Pinpoint the cell where the given text exists, returning its [x, y] midpoint coordinate. 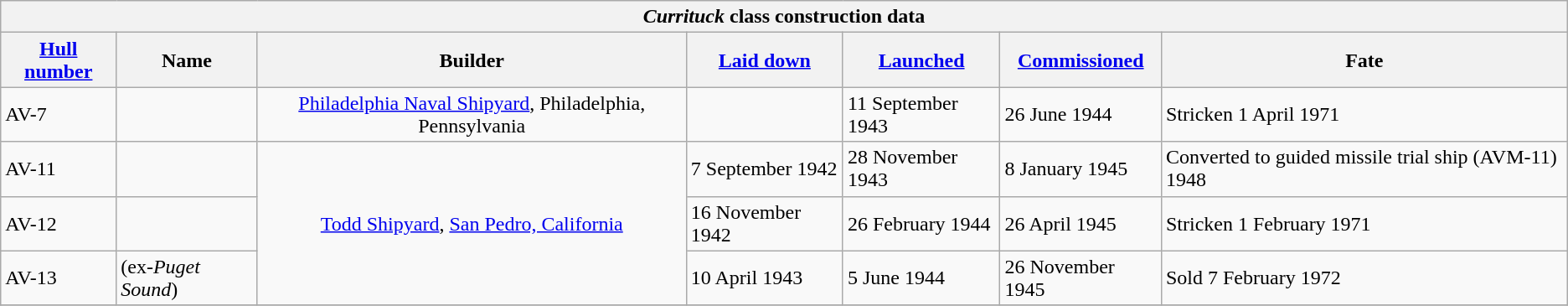
28 November 1943 [921, 169]
Converted to guided missile trial ship (AVM-11) 1948 [1364, 169]
AV-12 [59, 223]
Stricken 1 April 1971 [1364, 114]
8 January 1945 [1081, 169]
Philadelphia Naval Shipyard, Philadelphia, Pennsylvania [472, 114]
7 September 1942 [764, 169]
26 April 1945 [1081, 223]
26 June 1944 [1081, 114]
16 November 1942 [764, 223]
26 November 1945 [1081, 278]
5 June 1944 [921, 278]
Builder [472, 60]
10 April 1943 [764, 278]
(ex-Puget Sound) [187, 278]
26 February 1944 [921, 223]
Hull number [59, 60]
Sold 7 February 1972 [1364, 278]
Currituck class construction data [784, 17]
AV-13 [59, 278]
Laid down [764, 60]
Todd Shipyard, San Pedro, California [472, 223]
Fate [1364, 60]
AV-11 [59, 169]
11 September 1943 [921, 114]
Name [187, 60]
Commissioned [1081, 60]
AV-7 [59, 114]
Stricken 1 February 1971 [1364, 223]
Launched [921, 60]
